Search for the cell housing the specified text and yield its (X, Y) center coordinate. 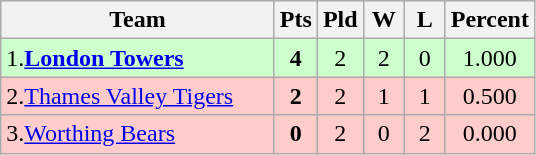
3.Worthing Bears (138, 134)
L (424, 20)
0.500 (490, 96)
2.Thames Valley Tigers (138, 96)
W (384, 20)
Percent (490, 20)
Pts (296, 20)
0.000 (490, 134)
1.000 (490, 58)
Team (138, 20)
4 (296, 58)
Pld (340, 20)
1.London Towers (138, 58)
